Determine the (x, y) coordinate at the center of the cell enclosing the given text.  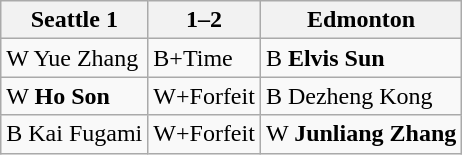
W Ho Son (74, 96)
1–2 (204, 20)
B+Time (204, 58)
B Elvis Sun (360, 58)
B Kai Fugami (74, 134)
W Junliang Zhang (360, 134)
Edmonton (360, 20)
Seattle 1 (74, 20)
B Dezheng Kong (360, 96)
W Yue Zhang (74, 58)
